From the cell containing the given text, extract its center point as (X, Y) coordinate. 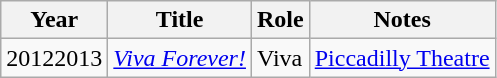
Role (280, 20)
Year (54, 20)
Piccadilly Theatre (402, 58)
20122013 (54, 58)
Title (180, 20)
Notes (402, 20)
Viva (280, 58)
Viva Forever! (180, 58)
